Provide the [X, Y] coordinate of the cell's center where the given text is located.  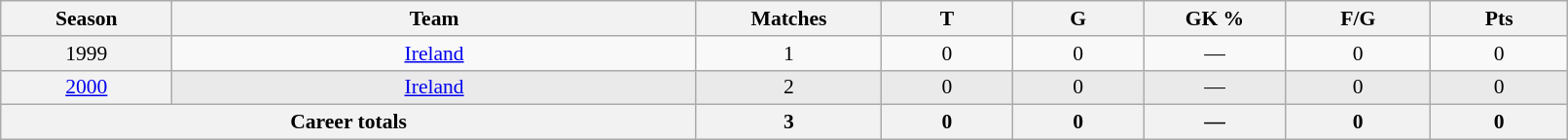
1 [788, 53]
G [1078, 18]
GK % [1215, 18]
2 [788, 87]
T [948, 18]
Team [434, 18]
Matches [788, 18]
3 [788, 122]
F/G [1358, 18]
2000 [87, 87]
Season [87, 18]
1999 [87, 53]
Career totals [348, 122]
Pts [1499, 18]
